Detect which cell encompasses the target text, then output its [x, y] center coordinate. 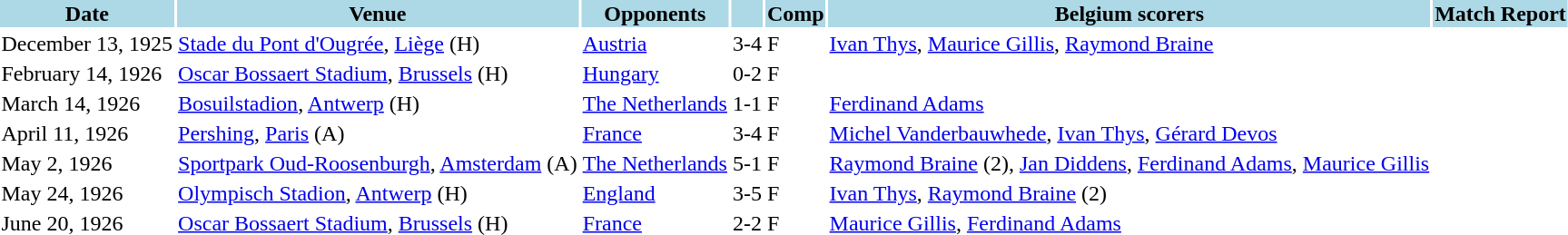
Pershing, Paris (A) [378, 133]
Austria [655, 44]
Bosuilstadion, Antwerp (H) [378, 103]
Raymond Braine (2), Jan Diddens, Ferdinand Adams, Maurice Gillis [1129, 163]
5-1 [746, 163]
Belgium scorers [1129, 14]
Venue [378, 14]
March 14, 1926 [87, 103]
Match Report [1501, 14]
April 11, 1926 [87, 133]
Ivan Thys, Maurice Gillis, Raymond Braine [1129, 44]
Michel Vanderbauwhede, Ivan Thys, Gérard Devos [1129, 133]
Ferdinand Adams [1129, 103]
May 24, 1926 [87, 193]
Olympisch Stadion, Antwerp (H) [378, 193]
May 2, 1926 [87, 163]
3-5 [746, 193]
1-1 [746, 103]
Sportpark Oud-Roosenburgh, Amsterdam (A) [378, 163]
Date [87, 14]
Oscar Bossaert Stadium, Brussels (H) [378, 73]
England [655, 193]
December 13, 1925 [87, 44]
Stade du Pont d'Ougrée, Liège (H) [378, 44]
0-2 [746, 73]
Comp [795, 14]
February 14, 1926 [87, 73]
Hungary [655, 73]
Opponents [655, 14]
France [655, 133]
Ivan Thys, Raymond Braine (2) [1129, 193]
